Locate the cell with the specified text and output its (x, y) center coordinate. 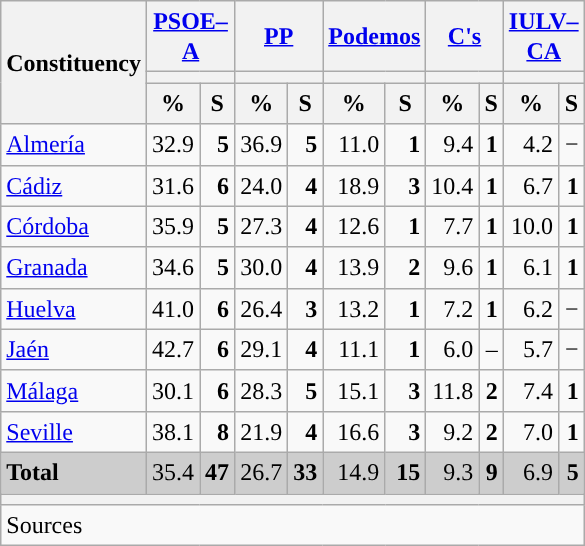
Sources (292, 526)
5.7 (530, 350)
9.2 (452, 432)
– (491, 350)
36.9 (262, 144)
6.9 (530, 472)
11.8 (452, 390)
Seville (74, 432)
8 (218, 432)
11.1 (354, 350)
32.9 (172, 144)
4.2 (530, 144)
Huelva (74, 308)
34.6 (172, 268)
47 (218, 472)
Total (74, 472)
42.7 (172, 350)
35.4 (172, 472)
14.9 (354, 472)
30.0 (262, 268)
6.7 (530, 186)
33 (306, 472)
Granada (74, 268)
Almería (74, 144)
7.2 (452, 308)
Málaga (74, 390)
10.4 (452, 186)
7.7 (452, 226)
13.2 (354, 308)
24.0 (262, 186)
Cádiz (74, 186)
15.1 (354, 390)
13.9 (354, 268)
9 (491, 472)
12.6 (354, 226)
26.4 (262, 308)
IULV–CA (544, 36)
38.1 (172, 432)
30.1 (172, 390)
6.1 (530, 268)
28.3 (262, 390)
6.2 (530, 308)
Constituency (74, 62)
9.6 (452, 268)
C's (464, 36)
6.0 (452, 350)
10.0 (530, 226)
35.9 (172, 226)
31.6 (172, 186)
18.9 (354, 186)
41.0 (172, 308)
7.4 (530, 390)
16.6 (354, 432)
11.0 (354, 144)
29.1 (262, 350)
26.7 (262, 472)
9.4 (452, 144)
Podemos (374, 36)
9.3 (452, 472)
Jaén (74, 350)
7.0 (530, 432)
PSOE–A (190, 36)
Córdoba (74, 226)
15 (406, 472)
PP (279, 36)
21.9 (262, 432)
27.3 (262, 226)
